Search for the cell housing the specified text and yield its [x, y] center coordinate. 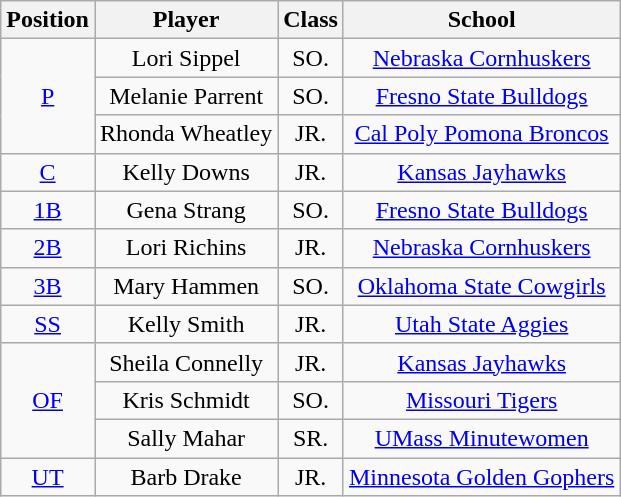
SS [48, 324]
Missouri Tigers [481, 400]
Position [48, 20]
Lori Richins [186, 248]
Kelly Downs [186, 172]
Gena Strang [186, 210]
UMass Minutewomen [481, 438]
Kris Schmidt [186, 400]
UT [48, 477]
Rhonda Wheatley [186, 134]
School [481, 20]
2B [48, 248]
Oklahoma State Cowgirls [481, 286]
Sheila Connelly [186, 362]
Melanie Parrent [186, 96]
Kelly Smith [186, 324]
Lori Sippel [186, 58]
P [48, 96]
Cal Poly Pomona Broncos [481, 134]
Sally Mahar [186, 438]
Class [311, 20]
Utah State Aggies [481, 324]
Barb Drake [186, 477]
SR. [311, 438]
3B [48, 286]
1B [48, 210]
Player [186, 20]
Mary Hammen [186, 286]
C [48, 172]
Minnesota Golden Gophers [481, 477]
OF [48, 400]
